Determine the (x, y) coordinate at the center of the cell enclosing the given text.  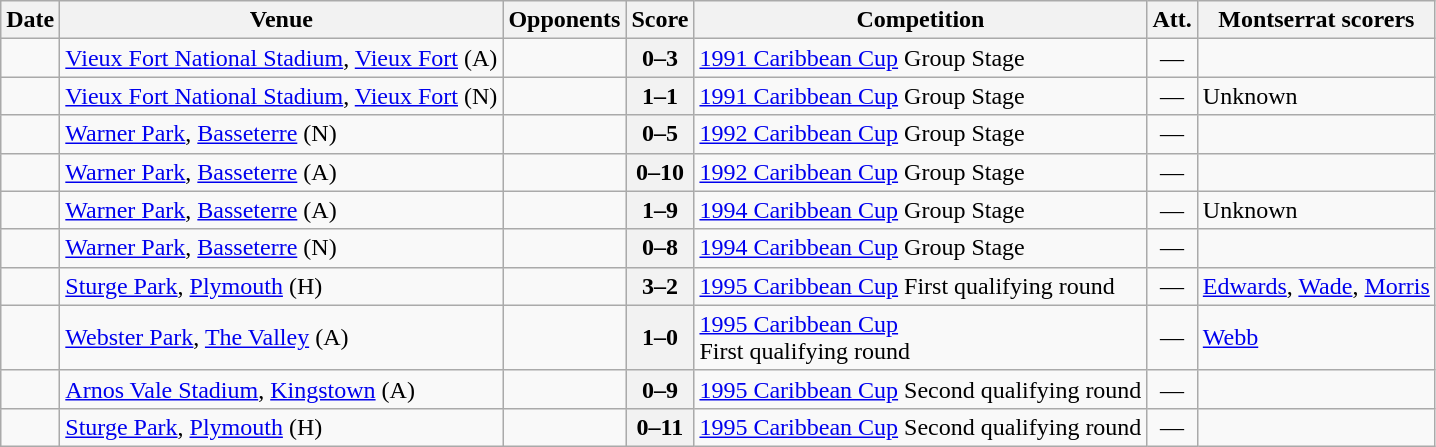
3–2 (660, 286)
Opponents (564, 20)
0–10 (660, 172)
Competition (920, 20)
Att. (1172, 20)
Webster Park, The Valley (A) (282, 338)
1–1 (660, 96)
Montserrat scorers (1316, 20)
Arnos Vale Stadium, Kingstown (A) (282, 389)
Score (660, 20)
1–9 (660, 210)
Vieux Fort National Stadium, Vieux Fort (A) (282, 58)
0–8 (660, 248)
1995 Caribbean CupFirst qualifying round (920, 338)
Webb (1316, 338)
0–3 (660, 58)
Edwards, Wade, Morris (1316, 286)
1–0 (660, 338)
1995 Caribbean Cup First qualifying round (920, 286)
Date (30, 20)
0–9 (660, 389)
Venue (282, 20)
Vieux Fort National Stadium, Vieux Fort (N) (282, 96)
0–5 (660, 134)
0–11 (660, 427)
